Return the (X, Y) coordinate for the center point of the cell that contains the specified text.  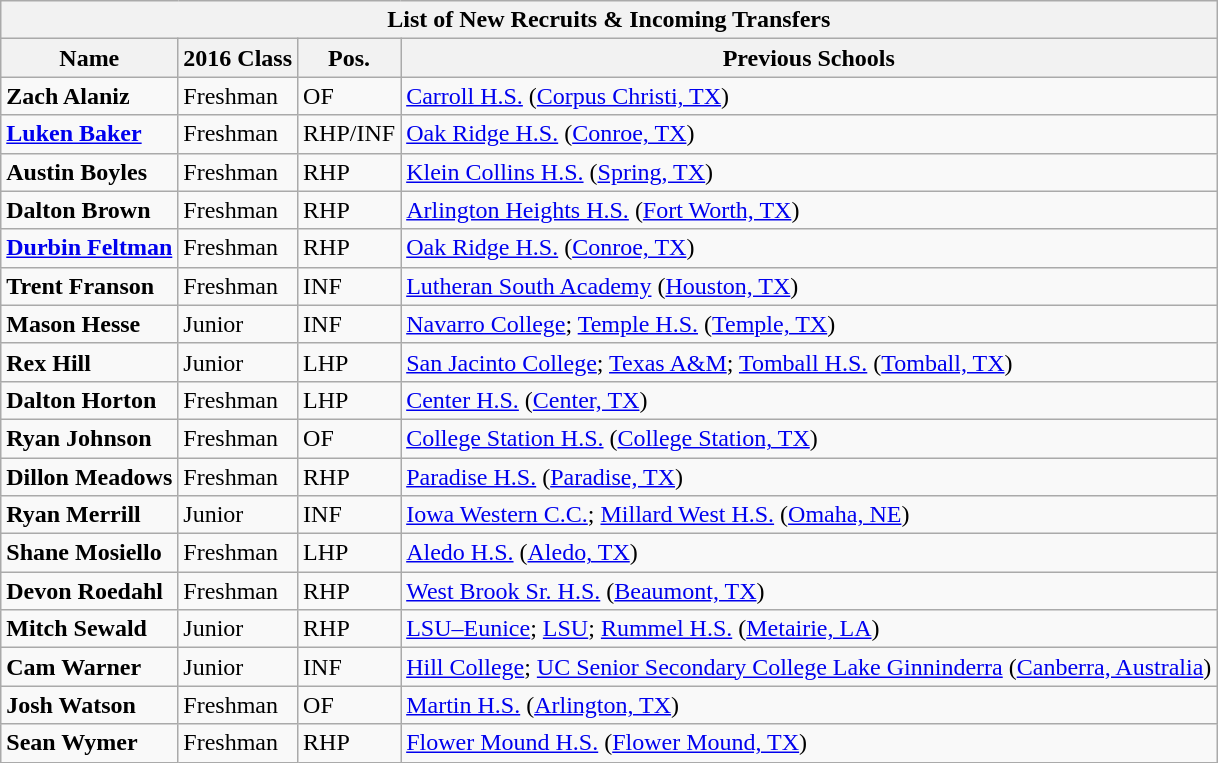
Hill College; UC Senior Secondary College Lake Ginninderra (Canberra, Australia) (809, 667)
Flower Mound H.S. (Flower Mound, TX) (809, 743)
San Jacinto College; Texas A&M; Tomball H.S. (Tomball, TX) (809, 362)
Dillon Meadows (90, 477)
Lutheran South Academy (Houston, TX) (809, 286)
West Brook Sr. H.S. (Beaumont, TX) (809, 591)
Luken Baker (90, 134)
RHP/INF (350, 134)
Arlington Heights H.S. (Fort Worth, TX) (809, 210)
Previous Schools (809, 58)
Aledo H.S. (Aledo, TX) (809, 553)
Austin Boyles (90, 172)
Paradise H.S. (Paradise, TX) (809, 477)
Josh Watson (90, 705)
Zach Alaniz (90, 96)
Mason Hesse (90, 324)
Ryan Johnson (90, 438)
Dalton Horton (90, 400)
Name (90, 58)
Shane Mosiello (90, 553)
Devon Roedahl (90, 591)
Iowa Western C.C.; Millard West H.S. (Omaha, NE) (809, 515)
Durbin Feltman (90, 248)
Mitch Sewald (90, 629)
Trent Franson (90, 286)
Dalton Brown (90, 210)
Cam Warner (90, 667)
Sean Wymer (90, 743)
Pos. (350, 58)
College Station H.S. (College Station, TX) (809, 438)
2016 Class (238, 58)
Martin H.S. (Arlington, TX) (809, 705)
Klein Collins H.S. (Spring, TX) (809, 172)
Center H.S. (Center, TX) (809, 400)
Ryan Merrill (90, 515)
List of New Recruits & Incoming Transfers (609, 20)
Carroll H.S. (Corpus Christi, TX) (809, 96)
LSU–Eunice; LSU; Rummel H.S. (Metairie, LA) (809, 629)
Navarro College; Temple H.S. (Temple, TX) (809, 324)
Rex Hill (90, 362)
